Scan for the cell matching the given text and deliver its [X, Y] coordinate at center. 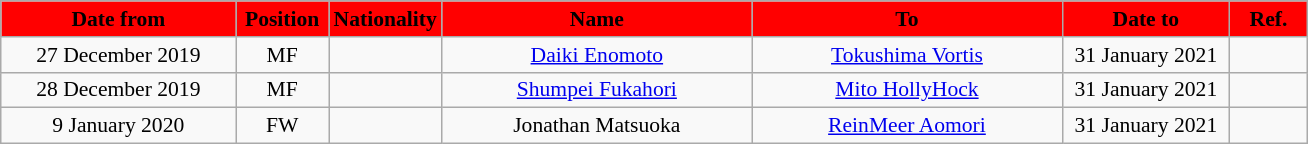
Mito HollyHock [907, 90]
27 December 2019 [118, 55]
Ref. [1269, 19]
9 January 2020 [118, 126]
Nationality [384, 19]
To [907, 19]
Daiki Enomoto [597, 55]
Position [282, 19]
FW [282, 126]
Shumpei Fukahori [597, 90]
Date from [118, 19]
Date to [1146, 19]
Name [597, 19]
Tokushima Vortis [907, 55]
ReinMeer Aomori [907, 126]
Jonathan Matsuoka [597, 126]
28 December 2019 [118, 90]
